For the text-containing cell, return its midpoint in (X, Y) coordinate format. 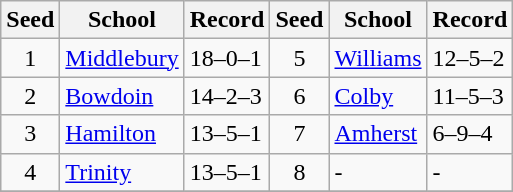
1 (30, 58)
6 (300, 96)
2 (30, 96)
Trinity (122, 172)
Bowdoin (122, 96)
Amherst (378, 134)
11–5–3 (470, 96)
6–9–4 (470, 134)
12–5–2 (470, 58)
Williams (378, 58)
8 (300, 172)
18–0–1 (227, 58)
3 (30, 134)
5 (300, 58)
Colby (378, 96)
Middlebury (122, 58)
Hamilton (122, 134)
7 (300, 134)
4 (30, 172)
14–2–3 (227, 96)
